Return [X, Y] of the center of cell containing provided text 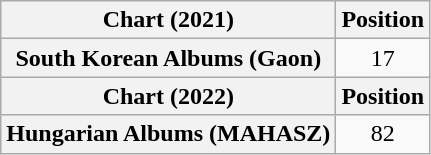
17 [383, 58]
South Korean Albums (Gaon) [168, 58]
Chart (2022) [168, 96]
82 [383, 134]
Chart (2021) [168, 20]
Hungarian Albums (MAHASZ) [168, 134]
